Output the (X, Y) coordinate of the center of the cell containing the given text.  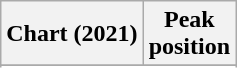
Chart (2021) (72, 34)
Peakposition (189, 34)
